Detect which cell encompasses the target text, then output its [X, Y] center coordinate. 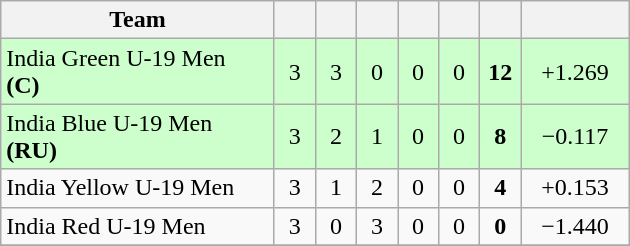
Team [138, 20]
India Blue U-19 Men(RU) [138, 136]
India Yellow U-19 Men [138, 188]
India Red U-19 Men [138, 226]
−0.117 [576, 136]
−1.440 [576, 226]
12 [500, 72]
8 [500, 136]
+1.269 [576, 72]
+0.153 [576, 188]
India Green U-19 Men(C) [138, 72]
4 [500, 188]
